Search for the cell housing the specified text and yield its [X, Y] center coordinate. 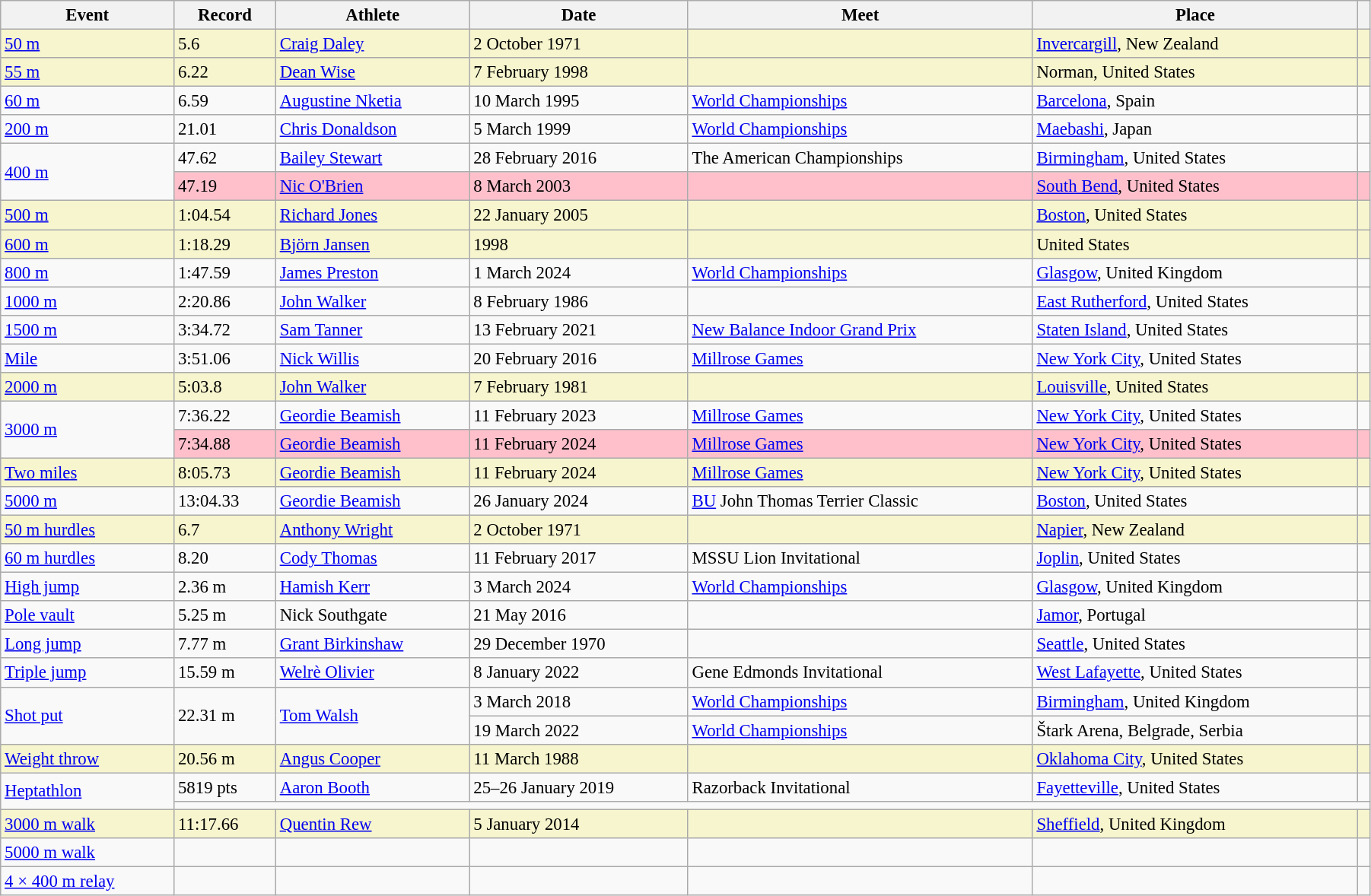
8 March 2003 [578, 186]
Anthony Wright [373, 530]
6.22 [225, 72]
The American Championships [860, 158]
200 m [87, 129]
BU John Thomas Terrier Classic [860, 501]
26 January 2024 [578, 501]
1:47.59 [225, 272]
Oklahoma City, United States [1195, 758]
Björn Jansen [373, 244]
Bailey Stewart [373, 158]
Sheffield, United Kingdom [1195, 824]
11 March 1988 [578, 758]
1000 m [87, 301]
15.59 m [225, 673]
1500 m [87, 329]
Fayetteville, United States [1195, 787]
Dean Wise [373, 72]
Mile [87, 358]
Norman, United States [1195, 72]
21 May 2016 [578, 615]
Pole vault [87, 615]
Two miles [87, 472]
Tom Walsh [373, 715]
11 February 2017 [578, 558]
8 January 2022 [578, 673]
James Preston [373, 272]
1998 [578, 244]
Record [225, 15]
3000 m walk [87, 824]
3000 m [87, 429]
60 m hurdles [87, 558]
11:17.66 [225, 824]
Richard Jones [373, 215]
Invercargill, New Zealand [1195, 44]
Grant Birkinshaw [373, 644]
19 March 2022 [578, 730]
500 m [87, 215]
400 m [87, 172]
Triple jump [87, 673]
Nic O'Brien [373, 186]
Place [1195, 15]
Gene Edmonds Invitational [860, 673]
13 February 2021 [578, 329]
7 February 1981 [578, 387]
Date [578, 15]
5 January 2014 [578, 824]
5.6 [225, 44]
4 × 400 m relay [87, 881]
3 March 2024 [578, 587]
8 February 1986 [578, 301]
5 March 1999 [578, 129]
Louisville, United States [1195, 387]
Weight throw [87, 758]
21.01 [225, 129]
Nick Willis [373, 358]
7:36.22 [225, 415]
MSSU Lion Invitational [860, 558]
Joplin, United States [1195, 558]
Aaron Booth [373, 787]
22.31 m [225, 715]
6.7 [225, 530]
5000 m walk [87, 853]
Jamor, Portugal [1195, 615]
United States [1195, 244]
20.56 m [225, 758]
2.36 m [225, 587]
7:34.88 [225, 444]
Quentin Rew [373, 824]
50 m [87, 44]
10 March 1995 [578, 101]
Razorback Invitational [860, 787]
Seattle, United States [1195, 644]
Cody Thomas [373, 558]
Shot put [87, 715]
3:34.72 [225, 329]
1:18.29 [225, 244]
5819 pts [225, 787]
Štark Arena, Belgrade, Serbia [1195, 730]
Napier, New Zealand [1195, 530]
2:20.86 [225, 301]
Maebashi, Japan [1195, 129]
Welrè Olivier [373, 673]
1:04.54 [225, 215]
South Bend, United States [1195, 186]
25–26 January 2019 [578, 787]
47.19 [225, 186]
22 January 2005 [578, 215]
Augustine Nketia [373, 101]
3 March 2018 [578, 701]
Staten Island, United States [1195, 329]
West Lafayette, United States [1195, 673]
Barcelona, Spain [1195, 101]
Nick Southgate [373, 615]
Angus Cooper [373, 758]
3:51.06 [225, 358]
6.59 [225, 101]
Meet [860, 15]
Hamish Kerr [373, 587]
50 m hurdles [87, 530]
800 m [87, 272]
20 February 2016 [578, 358]
Craig Daley [373, 44]
Birmingham, United States [1195, 158]
1 March 2024 [578, 272]
60 m [87, 101]
7.77 m [225, 644]
Long jump [87, 644]
East Rutherford, United States [1195, 301]
8.20 [225, 558]
High jump [87, 587]
5.25 m [225, 615]
7 February 1998 [578, 72]
Event [87, 15]
Sam Tanner [373, 329]
Athlete [373, 15]
28 February 2016 [578, 158]
2000 m [87, 387]
8:05.73 [225, 472]
5:03.8 [225, 387]
11 February 2023 [578, 415]
Heptathlon [87, 791]
New Balance Indoor Grand Prix [860, 329]
Chris Donaldson [373, 129]
13:04.33 [225, 501]
47.62 [225, 158]
600 m [87, 244]
Birmingham, United Kingdom [1195, 701]
29 December 1970 [578, 644]
55 m [87, 72]
5000 m [87, 501]
